Output the (x, y) coordinate of the center of the cell containing the given text.  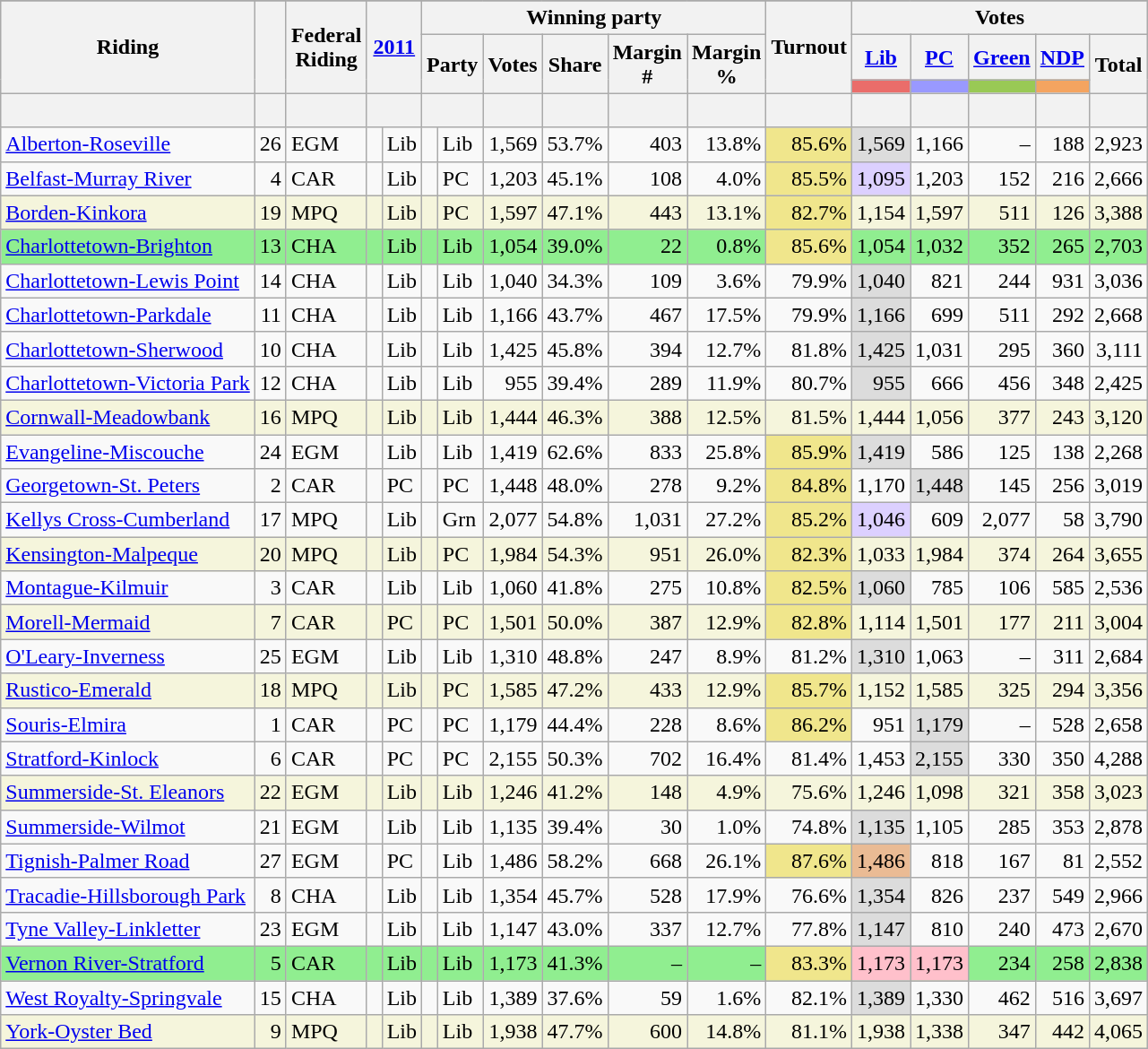
600 (647, 1032)
41.8% (575, 588)
3,036 (1118, 281)
8.9% (726, 656)
1 (271, 724)
292 (1062, 315)
4,065 (1118, 1032)
456 (1002, 383)
10.8% (726, 588)
240 (1002, 929)
43.0% (575, 929)
668 (647, 861)
82.5% (809, 588)
785 (939, 588)
3,388 (1118, 212)
4.9% (726, 793)
Riding (128, 47)
258 (1062, 963)
347 (1002, 1032)
609 (939, 520)
17.9% (726, 895)
3,111 (1118, 349)
18 (271, 690)
243 (1062, 417)
666 (939, 383)
19 (271, 212)
9.2% (726, 486)
82.3% (809, 554)
337 (647, 929)
108 (647, 178)
York-Oyster Bed (128, 1032)
Borden-Kinkora (128, 212)
Charlottetown-Sherwood (128, 349)
289 (647, 383)
13.1% (726, 212)
125 (1002, 451)
15 (271, 998)
47.2% (575, 690)
Stratford-Kinlock (128, 759)
Turnout (809, 47)
244 (1002, 281)
1,154 (880, 212)
47.1% (575, 212)
81.2% (809, 656)
2,536 (1118, 588)
50.0% (575, 622)
Souris-Elmira (128, 724)
85.9% (809, 451)
8.6% (726, 724)
1,170 (880, 486)
FederalRiding (326, 47)
1,453 (880, 759)
23 (271, 929)
377 (1002, 417)
2,703 (1118, 247)
167 (1002, 861)
148 (647, 793)
20 (271, 554)
3,356 (1118, 690)
82.8% (809, 622)
360 (1062, 349)
Summerside-Wilmot (128, 827)
58.2% (575, 861)
Rustico-Emerald (128, 690)
321 (1002, 793)
11 (271, 315)
48.0% (575, 486)
3,655 (1118, 554)
54.3% (575, 554)
Cornwall-Meadowbank (128, 417)
516 (1062, 998)
39.0% (575, 247)
62.6% (575, 451)
1,330 (939, 998)
10 (271, 349)
Vernon River-Stratford (128, 963)
Kellys Cross-Cumberland (128, 520)
403 (647, 144)
3.6% (726, 281)
13 (271, 247)
4.0% (726, 178)
Montague-Kilmuir (128, 588)
81.4% (809, 759)
41.2% (575, 793)
45.7% (575, 895)
9 (271, 1032)
275 (647, 588)
16 (271, 417)
Green (1002, 57)
2,668 (1118, 315)
6 (271, 759)
295 (1002, 349)
Georgetown-St. Peters (128, 486)
Charlottetown-Victoria Park (128, 383)
1.0% (726, 827)
1.6% (726, 998)
O'Leary-Inverness (128, 656)
311 (1062, 656)
325 (1002, 690)
87.6% (809, 861)
2 (271, 486)
330 (1002, 759)
4 (271, 178)
3 (271, 588)
358 (1062, 793)
Tracadie-Hillsborough Park (128, 895)
44.4% (575, 724)
47.7% (575, 1032)
2,838 (1118, 963)
8 (271, 895)
2,684 (1118, 656)
5 (271, 963)
17 (271, 520)
41.3% (575, 963)
1,338 (939, 1032)
3,697 (1118, 998)
Margin# (647, 65)
17.5% (726, 315)
247 (647, 656)
285 (1002, 827)
27.2% (726, 520)
West Royalty-Springvale (128, 998)
3,019 (1118, 486)
433 (647, 690)
Grn (461, 520)
2,552 (1118, 861)
585 (1062, 588)
Charlottetown-Parkdale (128, 315)
1,033 (880, 554)
7 (271, 622)
2,878 (1118, 827)
2,658 (1118, 724)
278 (647, 486)
37.6% (575, 998)
216 (1062, 178)
81.8% (809, 349)
2,666 (1118, 178)
2,923 (1118, 144)
237 (1002, 895)
1,114 (880, 622)
34.3% (575, 281)
53.7% (575, 144)
26.0% (726, 554)
234 (1002, 963)
30 (647, 827)
54.8% (575, 520)
211 (1062, 622)
16.4% (726, 759)
Kensington-Malpeque (128, 554)
12.5% (726, 417)
Morell-Mermaid (128, 622)
3,004 (1118, 622)
265 (1062, 247)
228 (647, 724)
462 (1002, 998)
188 (1062, 144)
1,046 (880, 520)
48.8% (575, 656)
699 (939, 315)
0.8% (726, 247)
1,032 (939, 247)
2011 (394, 47)
145 (1002, 486)
11.9% (726, 383)
86.2% (809, 724)
126 (1062, 212)
833 (647, 451)
3,790 (1118, 520)
350 (1062, 759)
27 (271, 861)
82.1% (809, 998)
109 (647, 281)
25.8% (726, 451)
152 (1002, 178)
84.8% (809, 486)
81.1% (809, 1032)
13.8% (726, 144)
1,095 (880, 178)
26 (271, 144)
821 (939, 281)
45.1% (575, 178)
353 (1062, 827)
Winning party (594, 18)
76.6% (809, 895)
256 (1062, 486)
2,670 (1118, 929)
74.8% (809, 827)
Belfast-Murray River (128, 178)
43.7% (575, 315)
177 (1002, 622)
45.8% (575, 349)
348 (1062, 383)
81 (1062, 861)
3,120 (1118, 417)
Party (453, 65)
352 (1002, 247)
818 (939, 861)
83.3% (809, 963)
80.7% (809, 383)
77.8% (809, 929)
85.5% (809, 178)
387 (647, 622)
Summerside-St. Eleanors (128, 793)
388 (647, 417)
4,288 (1118, 759)
Alberton-Roseville (128, 144)
442 (1062, 1032)
Charlottetown-Lewis Point (128, 281)
46.3% (575, 417)
810 (939, 929)
Tyne Valley-Linkletter (128, 929)
25 (271, 656)
NDP (1062, 57)
58 (1062, 520)
443 (647, 212)
294 (1062, 690)
931 (1062, 281)
2,966 (1118, 895)
24 (271, 451)
467 (647, 315)
12 (271, 383)
549 (1062, 895)
21 (271, 827)
59 (647, 998)
1,105 (939, 827)
1,098 (939, 793)
3,023 (1118, 793)
14.8% (726, 1032)
702 (647, 759)
Evangeline-Miscouche (128, 451)
Charlottetown-Brighton (128, 247)
473 (1062, 929)
26.1% (726, 861)
Share (575, 65)
2,268 (1118, 451)
1,056 (939, 417)
138 (1062, 451)
2,425 (1118, 383)
264 (1062, 554)
85.2% (809, 520)
75.6% (809, 793)
85.7% (809, 690)
1,152 (880, 690)
82.7% (809, 212)
50.3% (575, 759)
14 (271, 281)
106 (1002, 588)
81.5% (809, 417)
Margin% (726, 65)
586 (939, 451)
Total (1118, 65)
1,063 (939, 656)
826 (939, 895)
Tignish-Palmer Road (128, 861)
394 (647, 349)
374 (1002, 554)
